Pinpoint the cell where the given text exists, returning its (x, y) midpoint coordinate. 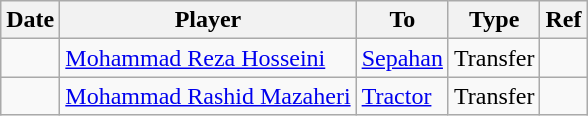
Sepahan (402, 58)
Type (494, 20)
Mohammad Reza Hosseini (208, 58)
Player (208, 20)
To (402, 20)
Tractor (402, 96)
Mohammad Rashid Mazaheri (208, 96)
Ref (564, 20)
Date (30, 20)
